Scan for the cell matching the given text and deliver its (X, Y) coordinate at center. 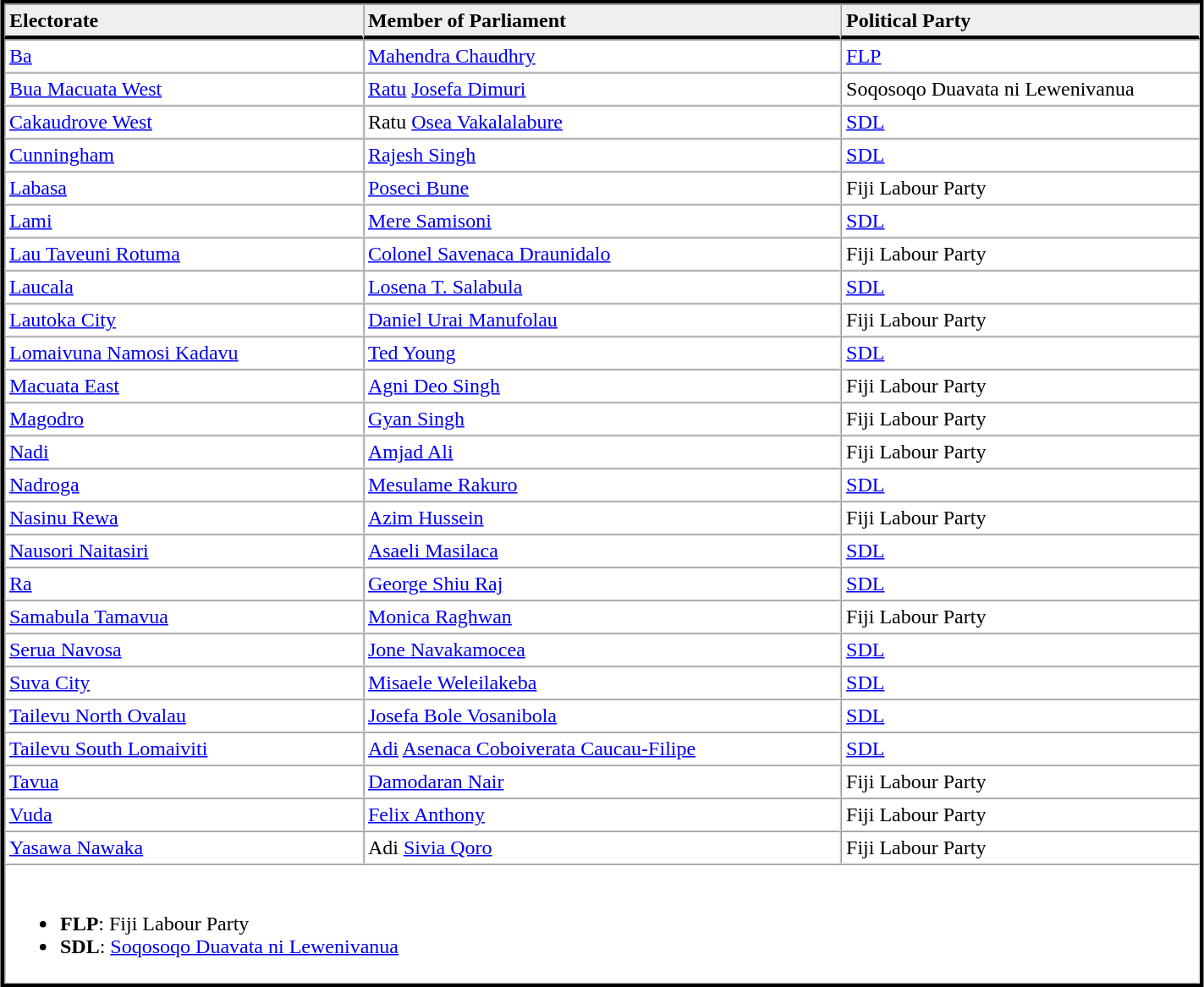
Monica Raghwan (602, 617)
Adi Asenaca Coboiverata Caucau-Filipe (602, 749)
Poseci Bune (602, 188)
Ratu Osea Vakalalabure (602, 122)
Electorate (184, 21)
Mahendra Chaudhry (602, 56)
Damodaran Nair (602, 781)
Macuata East (184, 386)
Samabula Tamavua (184, 617)
FLP: Fiji Labour PartySDL: Soqosoqo Duavata ni Lewenivanua (602, 924)
Asaeli Masilaca (602, 551)
Jone Navakamocea (602, 650)
Colonel Savenaca Draunidalo (602, 254)
Lau Taveuni Rotuma (184, 254)
Vuda (184, 815)
Yasawa Nawaka (184, 847)
Labasa (184, 188)
Josefa Bole Vosanibola (602, 716)
Lomaivuna Namosi Kadavu (184, 354)
Ba (184, 56)
Felix Anthony (602, 815)
Agni Deo Singh (602, 386)
Nadi (184, 452)
Amjad Ali (602, 452)
Losena T. Salabula (602, 288)
Misaele Weleilakeba (602, 683)
Mere Samisoni (602, 222)
Ted Young (602, 354)
Daniel Urai Manufolau (602, 320)
Tailevu North Ovalau (184, 716)
Cakaudrove West (184, 122)
Azim Hussein (602, 518)
Nadroga (184, 485)
Member of Parliament (602, 21)
Cunningham (184, 156)
Rajesh Singh (602, 156)
George Shiu Raj (602, 584)
Suva City (184, 683)
Nausori Naitasiri (184, 551)
Political Party (1020, 21)
Nasinu Rewa (184, 518)
Laucala (184, 288)
Gyan Singh (602, 419)
Ratu Josefa Dimuri (602, 90)
Ra (184, 584)
FLP (1020, 56)
Lautoka City (184, 320)
Bua Macuata West (184, 90)
Adi Sivia Qoro (602, 847)
Tavua (184, 781)
Serua Navosa (184, 650)
Soqosoqo Duavata ni Lewenivanua (1020, 90)
Magodro (184, 419)
Mesulame Rakuro (602, 485)
Lami (184, 222)
Tailevu South Lomaiviti (184, 749)
